Extract the [x, y] coordinate from the center of the cell holding the provided text.  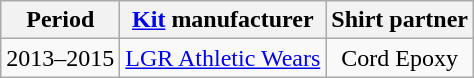
LGR Athletic Wears [223, 58]
Kit manufacturer [223, 20]
Cord Epoxy [400, 58]
Period [60, 20]
2013–2015 [60, 58]
Shirt partner [400, 20]
